Scan for the cell matching the given text and deliver its (x, y) coordinate at center. 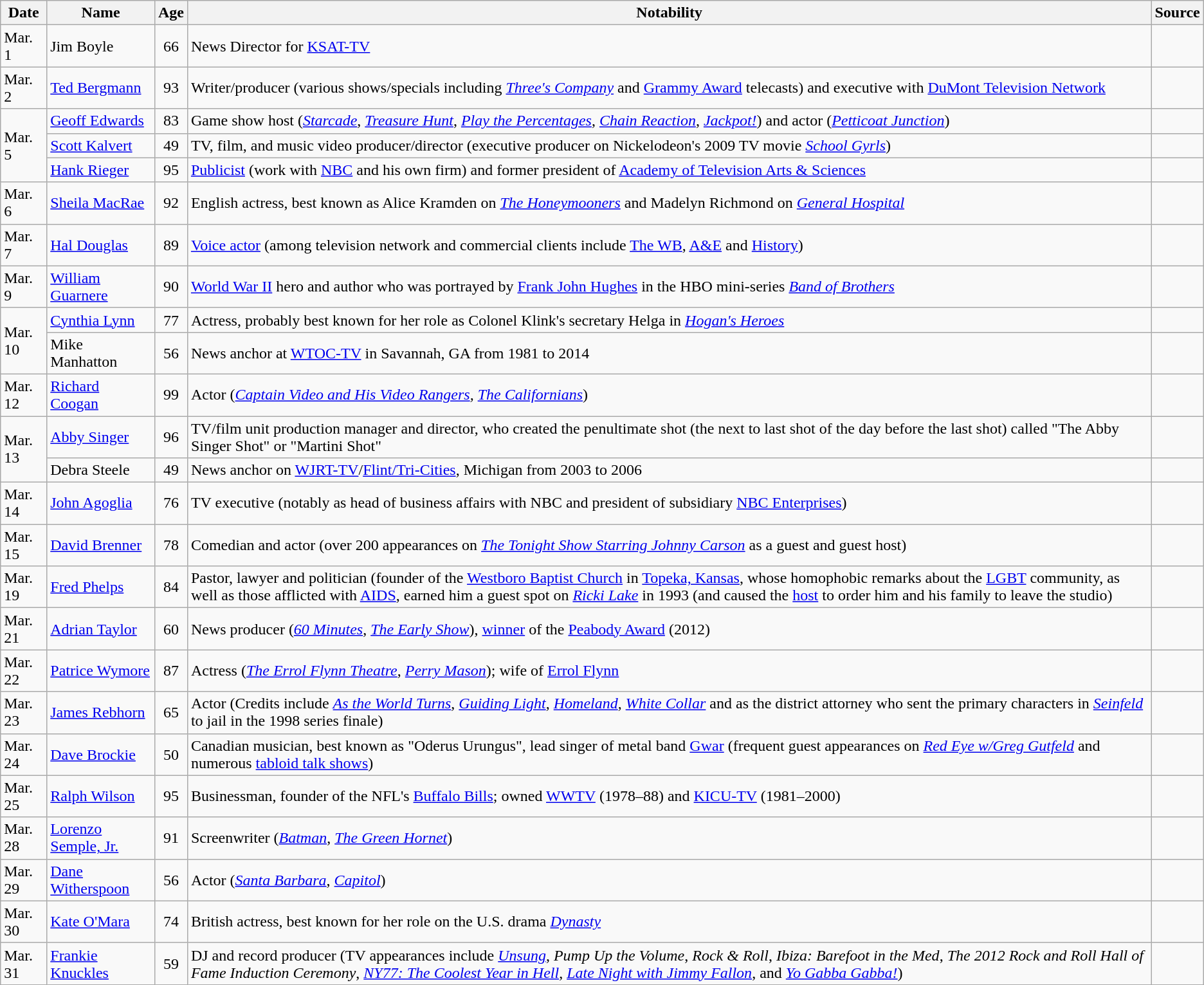
87 (171, 670)
Ted Bergmann (101, 87)
Actor (Captain Video and His Video Rangers, The Californians) (669, 395)
89 (171, 244)
British actress, best known for her role on the U.S. drama Dynasty (669, 921)
Mar. 28 (24, 838)
Mar. 13 (24, 449)
Dave Brockie (101, 754)
Actress (The Errol Flynn Theatre, Perry Mason); wife of Errol Flynn (669, 670)
83 (171, 121)
84 (171, 587)
World War II hero and author who was portrayed by Frank John Hughes in the HBO mini-series Band of Brothers (669, 287)
Age (171, 13)
Geoff Edwards (101, 121)
News anchor at WTOC-TV in Savannah, GA from 1981 to 2014 (669, 353)
65 (171, 713)
Mar. 9 (24, 287)
Actress, probably best known for her role as Colonel Klink's secretary Helga in Hogan's Heroes (669, 320)
Debra Steele (101, 470)
Fred Phelps (101, 587)
93 (171, 87)
50 (171, 754)
Patrice Wymore (101, 670)
Richard Coogan (101, 395)
Actor (Santa Barbara, Capitol) (669, 880)
Publicist (work with NBC and his own firm) and former president of Academy of Television Arts & Sciences (669, 170)
Mar. 6 (24, 203)
59 (171, 964)
Businessman, founder of the NFL's Buffalo Bills; owned WWTV (1978–88) and KICU-TV (1981–2000) (669, 796)
News producer (60 Minutes, The Early Show), winner of the Peabody Award (2012) (669, 629)
74 (171, 921)
Mar. 24 (24, 754)
Mike Manhatton (101, 353)
Kate O'Mara (101, 921)
Ralph Wilson (101, 796)
Mar. 2 (24, 87)
News Director for KSAT-TV (669, 46)
Mar. 12 (24, 395)
Mar. 1 (24, 46)
Dane Witherspoon (101, 880)
66 (171, 46)
Mar. 5 (24, 145)
92 (171, 203)
Mar. 7 (24, 244)
Mar. 23 (24, 713)
60 (171, 629)
TV executive (notably as head of business affairs with NBC and president of subsidiary NBC Enterprises) (669, 503)
TV, film, and music video producer/director (executive producer on Nickelodeon's 2009 TV movie School Gyrls) (669, 145)
John Agoglia (101, 503)
Voice actor (among television network and commercial clients include The WB, A&E and History) (669, 244)
Mar. 31 (24, 964)
99 (171, 395)
Adrian Taylor (101, 629)
Scott Kalvert (101, 145)
Mar. 15 (24, 546)
76 (171, 503)
Notability (669, 13)
Comedian and actor (over 200 appearances on The Tonight Show Starring Johnny Carson as a guest and guest host) (669, 546)
Mar. 10 (24, 341)
David Brenner (101, 546)
Cynthia Lynn (101, 320)
News anchor on WJRT-TV/Flint/Tri-Cities, Michigan from 2003 to 2006 (669, 470)
Jim Boyle (101, 46)
Mar. 14 (24, 503)
77 (171, 320)
91 (171, 838)
Mar. 21 (24, 629)
96 (171, 436)
English actress, best known as Alice Kramden on The Honeymooners and Madelyn Richmond on General Hospital (669, 203)
Sheila MacRae (101, 203)
78 (171, 546)
Mar. 19 (24, 587)
Mar. 22 (24, 670)
Game show host (Starcade, Treasure Hunt, Play the Percentages, Chain Reaction, Jackpot!) and actor (Petticoat Junction) (669, 121)
Lorenzo Semple, Jr. (101, 838)
Writer/producer (various shows/specials including Three's Company and Grammy Award telecasts) and executive with DuMont Television Network (669, 87)
Screenwriter (Batman, The Green Hornet) (669, 838)
Mar. 29 (24, 880)
Hal Douglas (101, 244)
Name (101, 13)
Source (1177, 13)
Frankie Knuckles (101, 964)
90 (171, 287)
Mar. 25 (24, 796)
James Rebhorn (101, 713)
Hank Rieger (101, 170)
Date (24, 13)
Abby Singer (101, 436)
William Guarnere (101, 287)
Mar. 30 (24, 921)
